For the text-containing cell, return its midpoint in [X, Y] coordinate format. 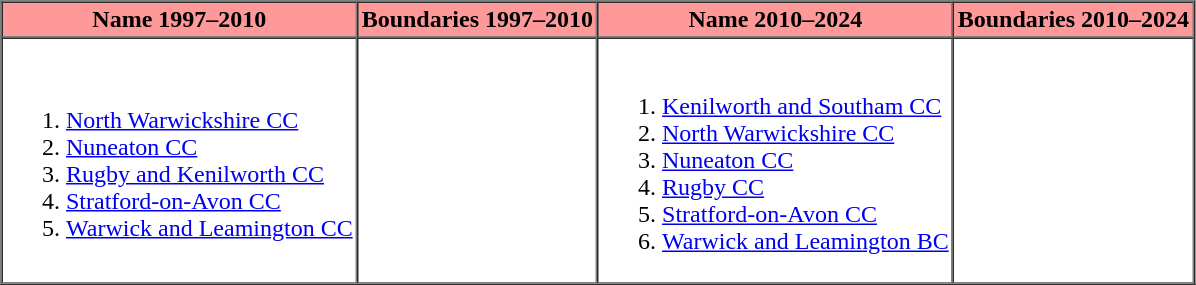
Boundaries 1997–2010 [477, 20]
Name 2010–2024 [776, 20]
Boundaries 2010–2024 [1073, 20]
North Warwickshire CCNuneaton CCRugby and Kenilworth CCStratford-on-Avon CCWarwick and Leamington CC [180, 161]
Name 1997–2010 [180, 20]
Kenilworth and Southam CCNorth Warwickshire CCNuneaton CCRugby CCStratford-on-Avon CCWarwick and Leamington BC [776, 161]
